For the text-containing cell, return its midpoint in (X, Y) coordinate format. 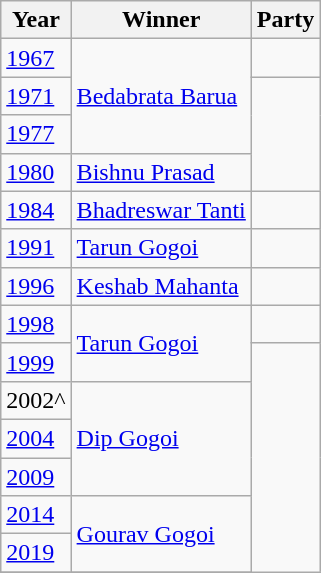
Bhadreswar Tanti (161, 210)
1967 (36, 58)
1996 (36, 286)
Gourav Gogoi (161, 534)
Party (285, 20)
1991 (36, 248)
2009 (36, 477)
1999 (36, 362)
Year (36, 20)
2002^ (36, 400)
1980 (36, 172)
Keshab Mahanta (161, 286)
1977 (36, 134)
2019 (36, 553)
1998 (36, 324)
2004 (36, 438)
1984 (36, 210)
Bishnu Prasad (161, 172)
Winner (161, 20)
2014 (36, 515)
Dip Gogoi (161, 438)
1971 (36, 96)
Bedabrata Barua (161, 96)
